Locate the cell with the specified text and output its [x, y] center coordinate. 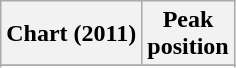
Chart (2011) [72, 34]
Peakposition [188, 34]
